Extract the (X, Y) coordinate from the center of the cell holding the provided text.  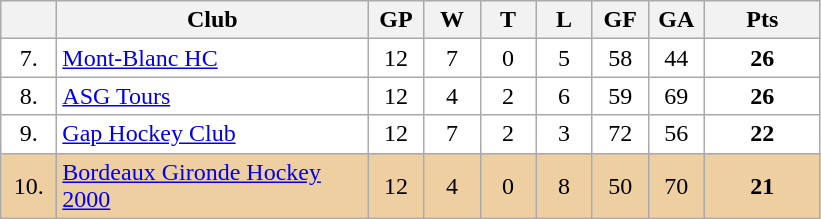
3 (564, 134)
21 (762, 186)
ASG Tours (212, 96)
70 (676, 186)
9. (29, 134)
GF (620, 20)
72 (620, 134)
W (452, 20)
Mont-Blanc HC (212, 58)
GP (396, 20)
8 (564, 186)
T (508, 20)
8. (29, 96)
Bordeaux Gironde Hockey 2000 (212, 186)
59 (620, 96)
Club (212, 20)
22 (762, 134)
56 (676, 134)
5 (564, 58)
6 (564, 96)
44 (676, 58)
7. (29, 58)
50 (620, 186)
GA (676, 20)
Gap Hockey Club (212, 134)
69 (676, 96)
10. (29, 186)
L (564, 20)
Pts (762, 20)
58 (620, 58)
